Provide the [x, y] coordinate of the cell's center where the given text is located.  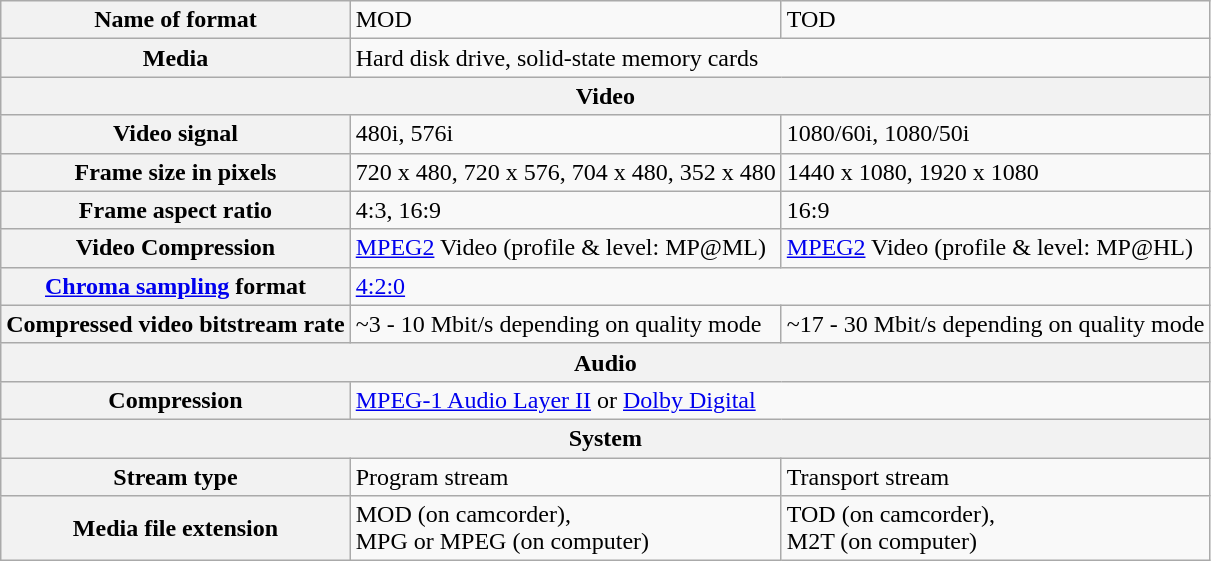
MPEG2 Video (profile & level: MP@HL) [996, 248]
1080/60i, 1080/50i [996, 134]
Video Compression [176, 248]
~17 - 30 Mbit/s depending on quality mode [996, 324]
TOD [996, 20]
Hard disk drive, solid-state memory cards [780, 58]
480i, 576i [566, 134]
4:2:0 [780, 286]
Stream type [176, 477]
16:9 [996, 210]
~3 - 10 Mbit/s depending on quality mode [566, 324]
MOD [566, 20]
Program stream [566, 477]
Compressed video bitstream rate [176, 324]
Frame aspect ratio [176, 210]
Media file extension [176, 528]
1440 x 1080, 1920 x 1080 [996, 172]
Audio [606, 362]
MPEG2 Video (profile & level: MP@ML) [566, 248]
Frame size in pixels [176, 172]
Chroma sampling format [176, 286]
MOD (on camcorder),MPG or MPEG (on computer) [566, 528]
720 x 480, 720 x 576, 704 x 480, 352 x 480 [566, 172]
Video signal [176, 134]
TOD (on camcorder),M2T (on computer) [996, 528]
System [606, 438]
Compression [176, 400]
MPEG-1 Audio Layer II or Dolby Digital [780, 400]
Video [606, 96]
Media [176, 58]
4:3, 16:9 [566, 210]
Transport stream [996, 477]
Name of format [176, 20]
